Locate the cell with the specified text and output its (x, y) center coordinate. 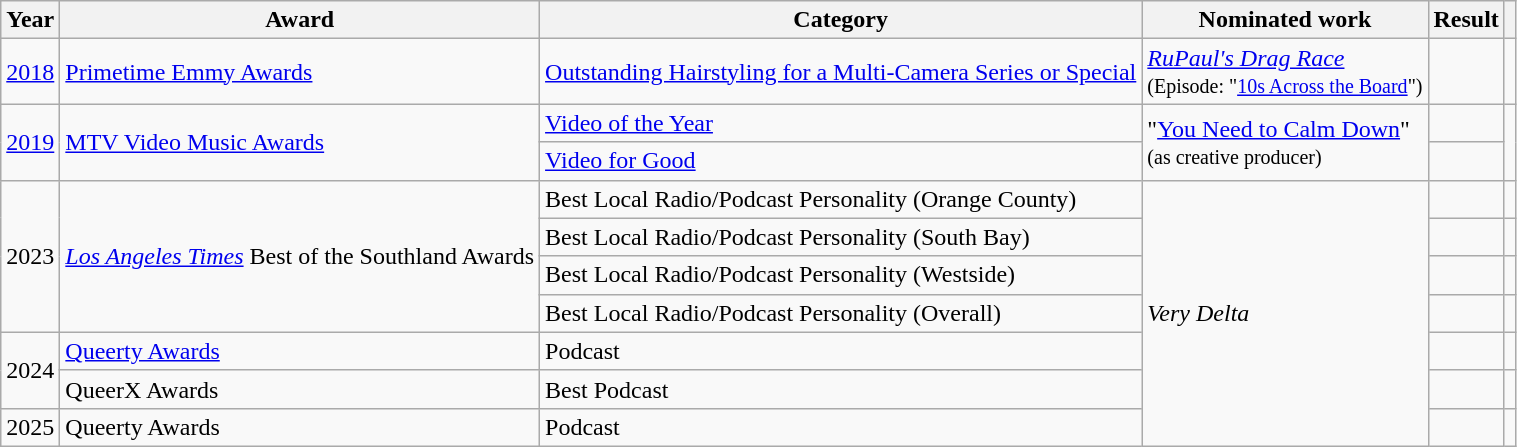
2024 (30, 370)
Award (300, 20)
Best Local Radio/Podcast Personality (Orange County) (841, 199)
Primetime Emmy Awards (300, 72)
Category (841, 20)
Best Local Radio/Podcast Personality (Overall) (841, 313)
Year (30, 20)
2018 (30, 72)
QueerX Awards (300, 389)
2023 (30, 256)
Best Local Radio/Podcast Personality (Westside) (841, 275)
Nominated work (1285, 20)
Very Delta (1285, 313)
MTV Video Music Awards (300, 142)
Result (1466, 20)
Best Local Radio/Podcast Personality (South Bay) (841, 237)
Best Podcast (841, 389)
Video for Good (841, 161)
RuPaul's Drag Race (Episode: "10s Across the Board") (1285, 72)
Outstanding Hairstyling for a Multi-Camera Series or Special (841, 72)
Los Angeles Times Best of the Southland Awards (300, 256)
2025 (30, 427)
"You Need to Calm Down" (as creative producer) (1285, 142)
Video of the Year (841, 123)
2019 (30, 142)
